Provide the (x, y) coordinate of the cell's center where the given text is located.  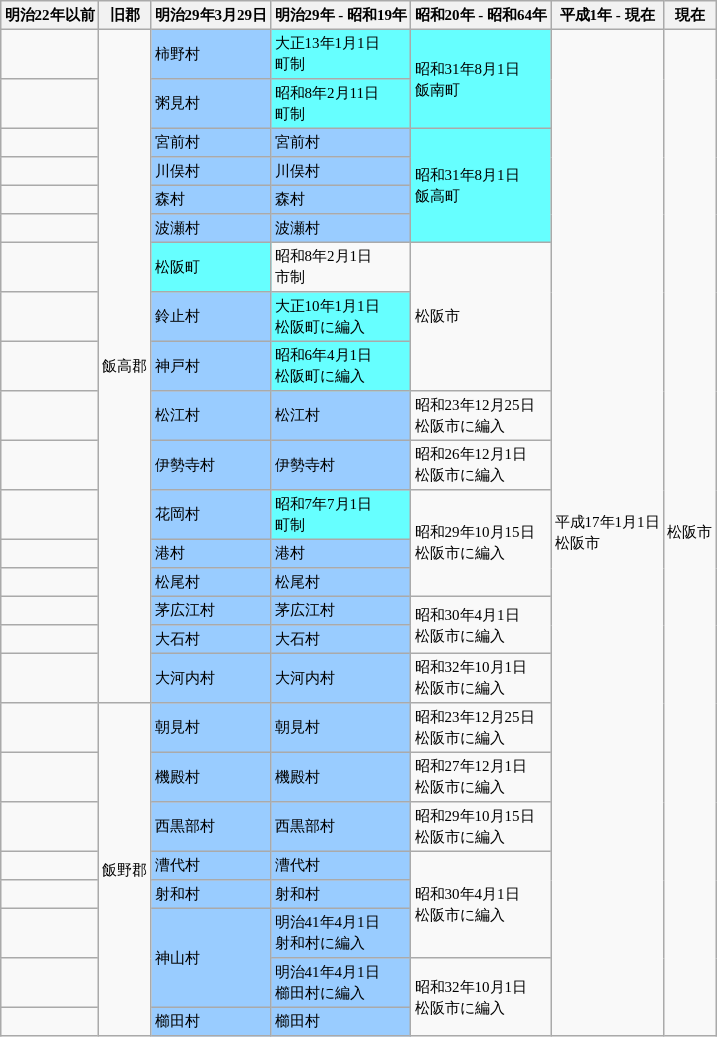
神戸村 (211, 366)
現在 (689, 15)
平成17年1月1日松阪市 (607, 532)
昭和7年7月1日町制 (341, 515)
大正13年1月1日町制 (341, 54)
昭和27年12月1日松阪市に編入 (481, 777)
粥見村 (211, 104)
明治29年 - 昭和19年 (341, 15)
昭和8年2月11日町制 (341, 104)
明治41年4月1日櫛田村に編入 (341, 983)
明治22年以前 (50, 15)
昭和6年4月1日松阪町に編入 (341, 366)
旧郡 (124, 15)
鈴止村 (211, 317)
昭和31年8月1日飯南町 (481, 78)
飯野郡 (124, 870)
花岡村 (211, 515)
昭和26年12月1日松阪市に編入 (481, 465)
飯高郡 (124, 366)
明治41年4月1日射和村に編入 (341, 933)
明治29年3月29日 (211, 15)
松阪町 (211, 267)
柿野村 (211, 54)
昭和20年 - 昭和64年 (481, 15)
平成1年 - 現在 (607, 15)
神山村 (211, 958)
昭和31年8月1日飯高町 (481, 185)
大正10年1月1日松阪町に編入 (341, 317)
昭和8年2月1日市制 (341, 267)
